For the text-containing cell, return its midpoint in (x, y) coordinate format. 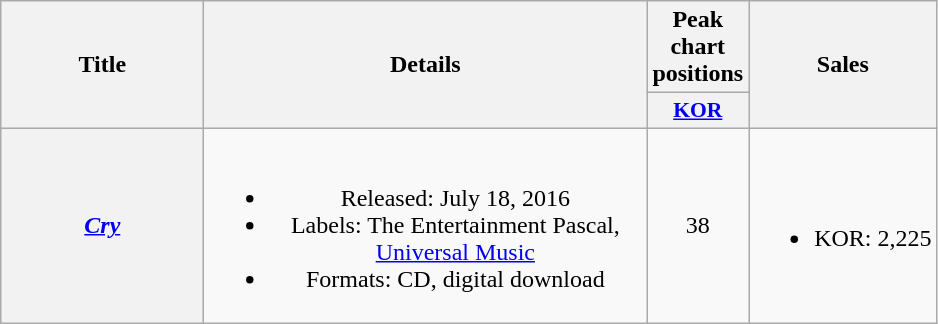
KOR (698, 111)
Details (426, 65)
Title (102, 65)
KOR: 2,225 (843, 225)
38 (698, 225)
Cry (102, 225)
Peak chart positions (698, 47)
Sales (843, 65)
Released: July 18, 2016Labels: The Entertainment Pascal, Universal MusicFormats: CD, digital download (426, 225)
